Capture the cell that displays the provided text and extract its [x, y] central coordinate. 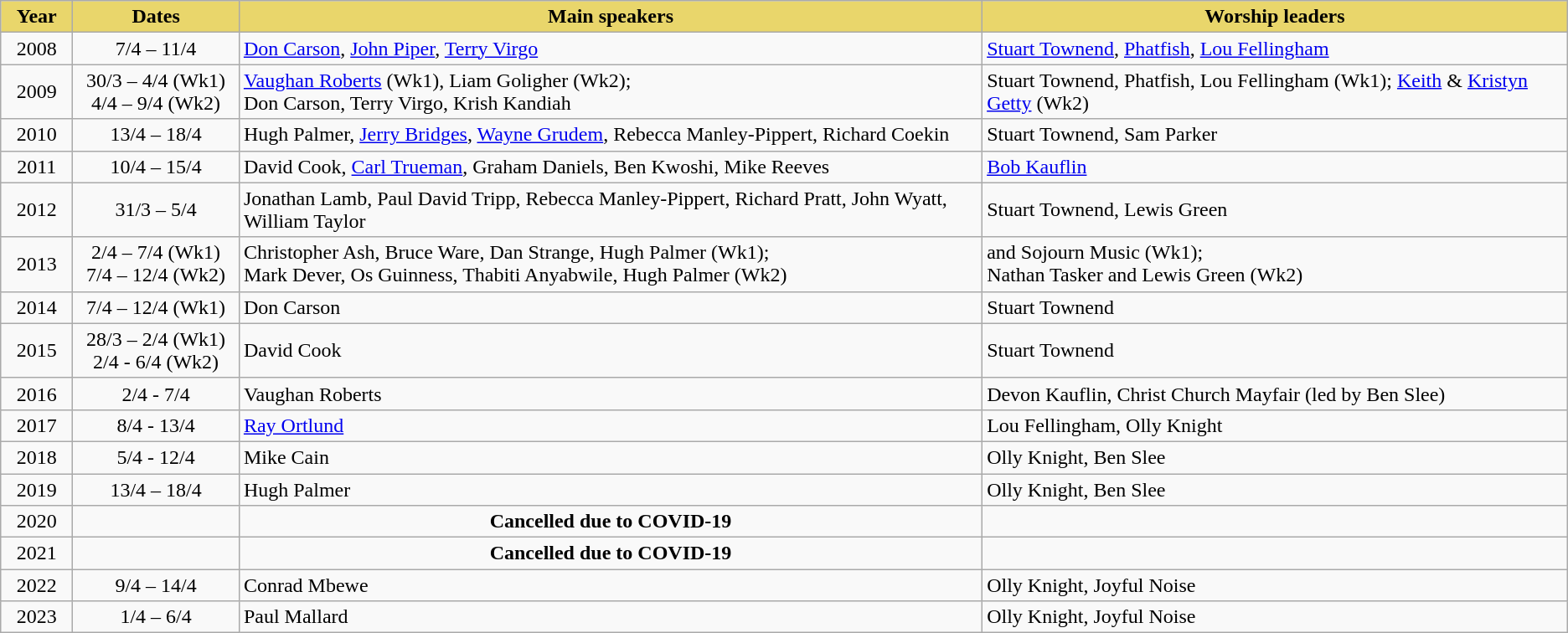
David Cook, Carl Trueman, Graham Daniels, Ben Kwoshi, Mike Reeves [610, 167]
2019 [37, 490]
7/4 – 12/4 (Wk1) [156, 307]
Conrad Mbewe [610, 585]
2013 [37, 265]
2020 [37, 522]
Bob Kauflin [1275, 167]
2016 [37, 394]
Dates [156, 17]
Vaughan Roberts (Wk1), Liam Goligher (Wk2);Don Carson, Terry Virgo, Krish Kandiah [610, 92]
2010 [37, 135]
2014 [37, 307]
1/4 – 6/4 [156, 617]
Stuart Townend, Phatfish, Lou Fellingham [1275, 49]
Don Carson, John Piper, Terry Virgo [610, 49]
Stuart Townend, Phatfish, Lou Fellingham (Wk1); Keith & Kristyn Getty (Wk2) [1275, 92]
Lou Fellingham, Olly Knight [1275, 425]
2017 [37, 425]
2015 [37, 350]
7/4 – 11/4 [156, 49]
Paul Mallard [610, 617]
31/3 – 5/4 [156, 209]
Devon Kauflin, Christ Church Mayfair (led by Ben Slee) [1275, 394]
5/4 - 12/4 [156, 457]
2012 [37, 209]
2021 [37, 553]
2008 [37, 49]
10/4 – 15/4 [156, 167]
2023 [37, 617]
Ray Ortlund [610, 425]
Jonathan Lamb, Paul David Tripp, Rebecca Manley-Pippert, Richard Pratt, John Wyatt, William Taylor [610, 209]
2022 [37, 585]
Main speakers [610, 17]
2009 [37, 92]
Hugh Palmer [610, 490]
Don Carson [610, 307]
30/3 – 4/4 (Wk1)4/4 – 9/4 (Wk2) [156, 92]
Year [37, 17]
28/3 – 2/4 (Wk1)2/4 - 6/4 (Wk2) [156, 350]
Stuart Townend, Lewis Green [1275, 209]
David Cook [610, 350]
Stuart Townend, Sam Parker [1275, 135]
8/4 - 13/4 [156, 425]
2/4 - 7/4 [156, 394]
2/4 – 7/4 (Wk1)7/4 – 12/4 (Wk2) [156, 265]
Worship leaders [1275, 17]
9/4 – 14/4 [156, 585]
Christopher Ash, Bruce Ware, Dan Strange, Hugh Palmer (Wk1); Mark Dever, Os Guinness, Thabiti Anyabwile, Hugh Palmer (Wk2) [610, 265]
2011 [37, 167]
and Sojourn Music (Wk1);Nathan Tasker and Lewis Green (Wk2) [1275, 265]
2018 [37, 457]
Mike Cain [610, 457]
Vaughan Roberts [610, 394]
Hugh Palmer, Jerry Bridges, Wayne Grudem, Rebecca Manley-Pippert, Richard Coekin [610, 135]
